For the text-containing cell, return its midpoint in (x, y) coordinate format. 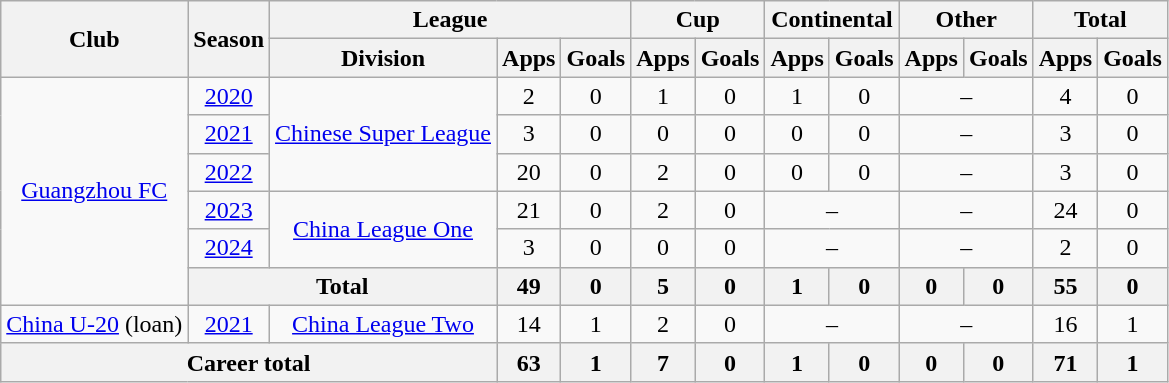
20 (529, 172)
7 (663, 362)
Other (966, 20)
24 (1065, 210)
Chinese Super League (384, 134)
China League Two (384, 324)
Cup (698, 20)
16 (1065, 324)
5 (663, 286)
Division (384, 58)
2023 (229, 210)
Guangzhou FC (94, 191)
2024 (229, 248)
55 (1065, 286)
Season (229, 39)
League (450, 20)
Club (94, 39)
21 (529, 210)
China League One (384, 229)
2020 (229, 96)
4 (1065, 96)
14 (529, 324)
2022 (229, 172)
49 (529, 286)
71 (1065, 362)
Career total (249, 362)
Continental (832, 20)
China U-20 (loan) (94, 324)
63 (529, 362)
